Search for the cell housing the specified text and yield its [x, y] center coordinate. 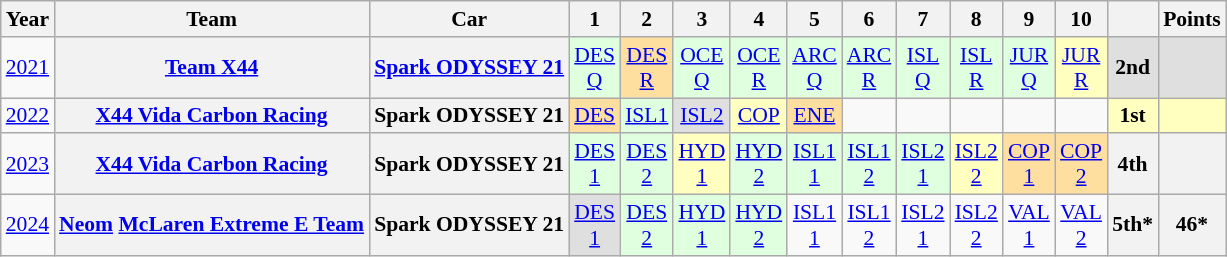
46* [1192, 226]
COP [758, 116]
2023 [28, 164]
Points [1192, 19]
COP2 [1081, 164]
DESR [646, 68]
VAL2 [1081, 226]
2021 [28, 68]
1st [1132, 116]
ARCQ [814, 68]
Car [469, 19]
Year [28, 19]
OCEQ [702, 68]
Team X44 [212, 68]
JURQ [1029, 68]
ISLQ [922, 68]
5th* [1132, 226]
8 [976, 19]
ISL2 [702, 116]
DES [594, 116]
4 [758, 19]
6 [870, 19]
2024 [28, 226]
3 [702, 19]
7 [922, 19]
ARCR [870, 68]
DESQ [594, 68]
Team [212, 19]
1 [594, 19]
VAL1 [1029, 226]
Neom McLaren Extreme E Team [212, 226]
2 [646, 19]
2nd [1132, 68]
10 [1081, 19]
ISLR [976, 68]
9 [1029, 19]
5 [814, 19]
OCER [758, 68]
ENE [814, 116]
ISL1 [646, 116]
COP1 [1029, 164]
JURR [1081, 68]
2022 [28, 116]
4th [1132, 164]
